Determine the [X, Y] coordinate at the center of the cell enclosing the given text.  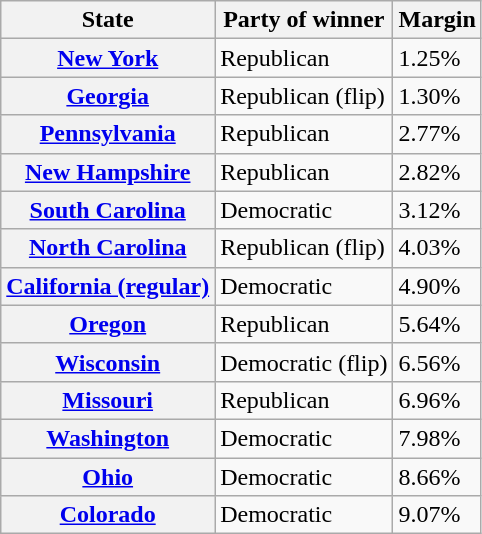
State [108, 20]
1.25% [437, 58]
Pennsylvania [108, 134]
4.90% [437, 286]
2.82% [437, 172]
Wisconsin [108, 362]
5.64% [437, 324]
New York [108, 58]
1.30% [437, 96]
Party of winner [304, 20]
4.03% [437, 248]
2.77% [437, 134]
6.56% [437, 362]
Ohio [108, 477]
9.07% [437, 515]
Washington [108, 438]
6.96% [437, 400]
California (regular) [108, 286]
3.12% [437, 210]
8.66% [437, 477]
South Carolina [108, 210]
Missouri [108, 400]
Georgia [108, 96]
7.98% [437, 438]
New Hampshire [108, 172]
Colorado [108, 515]
Democratic (flip) [304, 362]
North Carolina [108, 248]
Margin [437, 20]
Oregon [108, 324]
